Return (X, Y) of the center of cell containing provided text 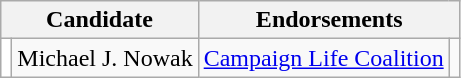
Campaign Life Coalition (324, 58)
Michael J. Nowak (105, 58)
Endorsements (329, 20)
Candidate (100, 20)
